Return the [x, y] coordinate for the center point of the cell that contains the specified text.  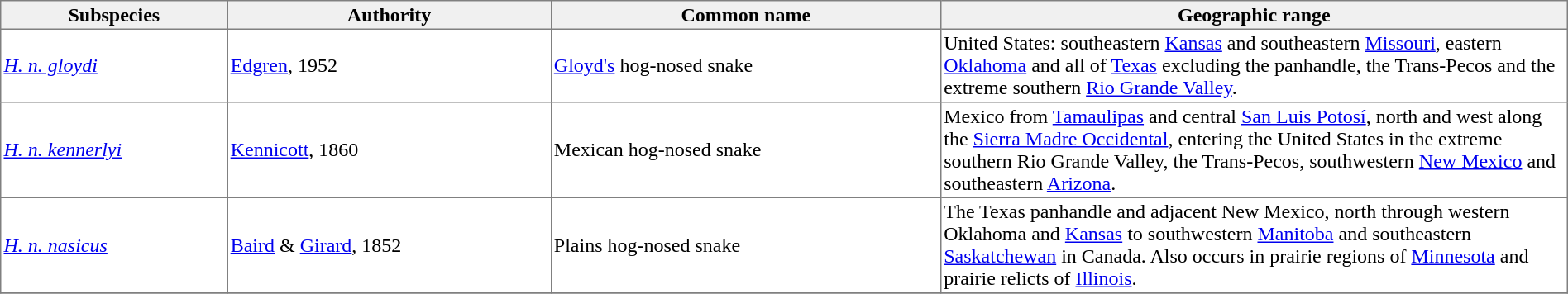
Common name [746, 15]
H. n. kennerlyi [114, 150]
Edgren, 1952 [389, 65]
H. n. gloydi [114, 65]
Baird & Girard, 1852 [389, 245]
Mexican hog-nosed snake [746, 150]
Plains hog-nosed snake [746, 245]
Authority [389, 15]
Subspecies [114, 15]
Kennicott, 1860 [389, 150]
Geographic range [1254, 15]
H. n. nasicus [114, 245]
Gloyd's hog-nosed snake [746, 65]
